Extract the [X, Y] coordinate from the center of the cell holding the provided text.  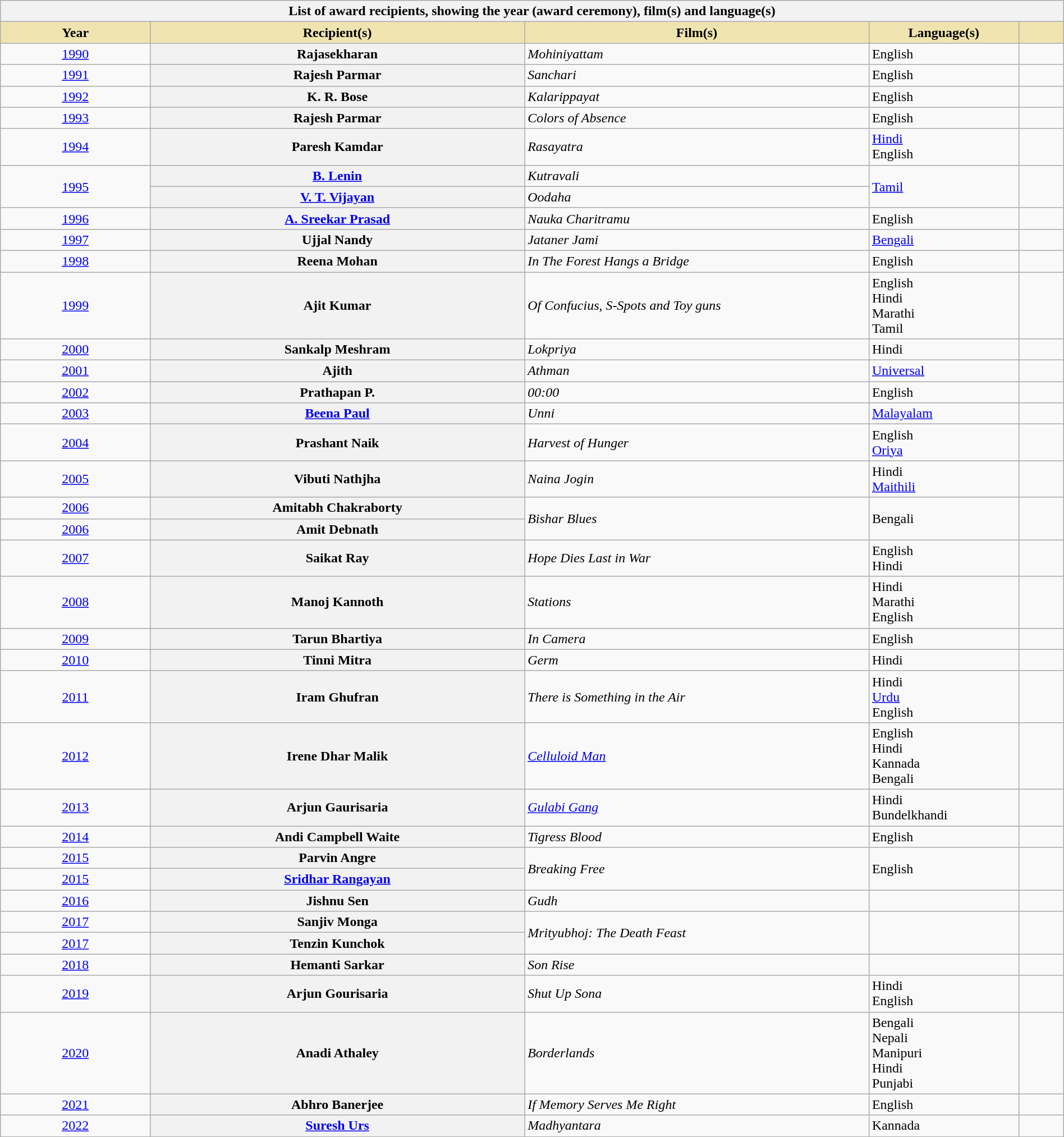
Arjun Gaurisaria [338, 807]
Bishar Blues [697, 519]
Hindi English [944, 993]
Ajit Kumar [338, 305]
2020 [75, 1053]
Anadi Athaley [338, 1053]
1998 [75, 261]
Of Confucius, S-Spots and Toy guns [697, 305]
1996 [75, 218]
Germ [697, 660]
Universal [944, 371]
Gulabi Gang [697, 807]
2008 [75, 602]
K. R. Bose [338, 97]
Son Rise [697, 965]
In Camera [697, 639]
Parvin Angre [338, 858]
Breaking Free [697, 869]
Athman [697, 371]
Kutravali [697, 176]
Suresh Urs [338, 1126]
Kalarippayat [697, 97]
2004 [75, 442]
Shut Up Sona [697, 993]
2001 [75, 371]
HindiUrduEnglish [944, 696]
1990 [75, 54]
Film(s) [697, 33]
EnglishHindi [944, 558]
B. Lenin [338, 176]
1997 [75, 240]
Hope Dies Last in War [697, 558]
Madhyantara [697, 1126]
1999 [75, 305]
HindiMaithili [944, 479]
Colors of Absence [697, 118]
Iram Ghufran [338, 696]
2019 [75, 993]
Tamil [944, 186]
2021 [75, 1104]
2000 [75, 350]
Stations [697, 602]
Saikat Ray [338, 558]
Lokpriya [697, 350]
HindiEnglish [944, 147]
EnglishHindiKannadaBengali [944, 755]
2013 [75, 807]
Year [75, 33]
2003 [75, 414]
2010 [75, 660]
Jishnu Sen [338, 901]
Ajith [338, 371]
There is Something in the Air [697, 696]
Tarun Bhartiya [338, 639]
EnglishOriya [944, 442]
Sridhar Rangayan [338, 879]
Arjun Gourisaria [338, 993]
2016 [75, 901]
2018 [75, 965]
2009 [75, 639]
Tigress Blood [697, 837]
1993 [75, 118]
Rasayatra [697, 147]
2002 [75, 392]
Bengali Nepali Manipuri Hindi Punjabi [944, 1053]
Reena Mohan [338, 261]
1991 [75, 75]
2022 [75, 1126]
2012 [75, 755]
In The Forest Hangs a Bridge [697, 261]
Rajasekharan [338, 54]
HindiBundelkhandi [944, 807]
Sanchari [697, 75]
Abhro Banerjee [338, 1104]
2011 [75, 696]
Jataner Jami [697, 240]
Nauka Charitramu [697, 218]
Recipient(s) [338, 33]
Harvest of Hunger [697, 442]
V. T. Vijayan [338, 197]
Prathapan P. [338, 392]
2005 [75, 479]
Hemanti Sarkar [338, 965]
Amitabh Chakraborty [338, 508]
Borderlands [697, 1053]
Prashant Naik [338, 442]
Tinni Mitra [338, 660]
Malayalam [944, 414]
Gudh [697, 901]
Oodaha [697, 197]
Ujjal Nandy [338, 240]
Paresh Kamdar [338, 147]
1995 [75, 186]
HindiMarathiEnglish [944, 602]
Amit Debnath [338, 529]
Naina Jogin [697, 479]
EnglishHindiMarathiTamil [944, 305]
Celluloid Man [697, 755]
Irene Dhar Malik [338, 755]
Language(s) [944, 33]
1992 [75, 97]
1994 [75, 147]
2007 [75, 558]
Beena Paul [338, 414]
Mrityubhoj: The Death Feast [697, 933]
A. Sreekar Prasad [338, 218]
Tenzin Kunchok [338, 943]
Sankalp Meshram [338, 350]
2014 [75, 837]
Mohiniyattam [697, 54]
Vibuti Nathjha [338, 479]
If Memory Serves Me Right [697, 1104]
List of award recipients, showing the year (award ceremony), film(s) and language(s) [532, 11]
Sanjiv Monga [338, 922]
Unni [697, 414]
Kannada [944, 1126]
Manoj Kannoth [338, 602]
00:00 [697, 392]
Andi Campbell Waite [338, 837]
